Scan for the cell matching the given text and deliver its [x, y] coordinate at center. 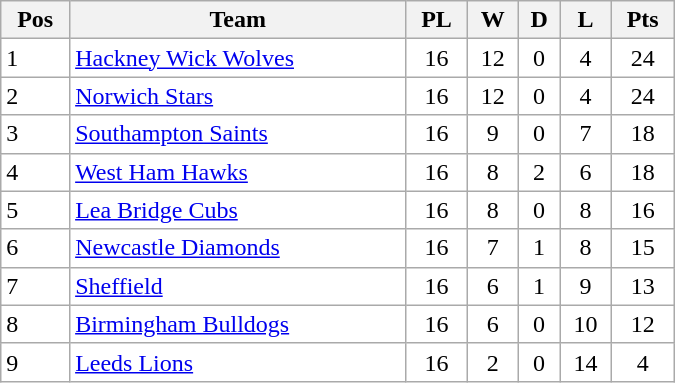
Pos [36, 20]
D [539, 20]
Team [238, 20]
Hackney Wick Wolves [238, 58]
5 [36, 210]
W [492, 20]
Leeds Lions [238, 362]
15 [642, 248]
3 [36, 134]
Lea Bridge Cubs [238, 210]
14 [586, 362]
13 [642, 286]
PL [436, 20]
West Ham Hawks [238, 172]
Sheffield [238, 286]
Newcastle Diamonds [238, 248]
L [586, 20]
10 [586, 324]
Norwich Stars [238, 96]
Pts [642, 20]
Southampton Saints [238, 134]
Birmingham Bulldogs [238, 324]
